Detect which cell encompasses the target text, then output its (x, y) center coordinate. 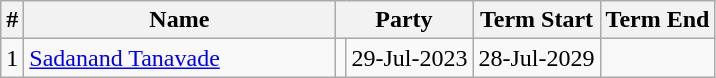
Sadanand Tanavade (180, 58)
Party (404, 20)
1 (12, 58)
29-Jul-2023 (410, 58)
28-Jul-2029 (536, 58)
Name (180, 20)
Term End (658, 20)
# (12, 20)
Term Start (536, 20)
